Return the (x, y) coordinate for the center point of the cell that contains the specified text.  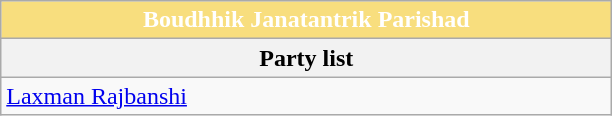
Laxman Rajbanshi (306, 96)
Boudhhik Janatantrik Parishad (306, 20)
Party list (306, 58)
